Return the [x, y] coordinate for the center point of the cell that contains the specified text.  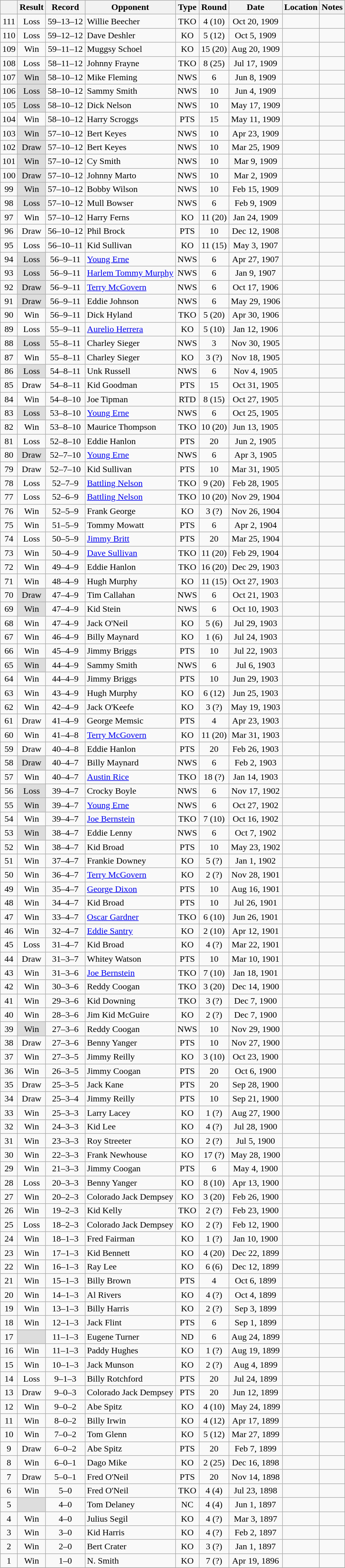
57 [9, 777]
30–3–6 [65, 987]
Jul 24, 1903 [256, 637]
15–1–3 [65, 1281]
37 [9, 1057]
23 [9, 1253]
9 (20) [214, 483]
99 [9, 189]
Bert Crater [130, 1547]
69 [9, 609]
Feb 2, 1903 [256, 763]
Jun 2, 1905 [256, 441]
Mar 22, 1901 [256, 945]
3–0 [65, 1533]
25–3–4 [65, 1099]
24–3–3 [65, 1127]
6 (6) [214, 1267]
110 [9, 35]
Jul 23, 1898 [256, 1490]
108 [9, 63]
Apr 2, 1904 [256, 525]
52 [9, 847]
Notes [332, 7]
36 [9, 1071]
8 (25) [214, 63]
Nov 29, 1904 [256, 497]
17 (?) [214, 1155]
Kid Harris [130, 1533]
61 [9, 721]
7 [9, 1476]
36–4–7 [65, 875]
16–1–3 [65, 1267]
41–4–9 [65, 721]
6–0–2 [65, 1449]
50–5–9 [65, 539]
May 11, 1909 [256, 119]
44 [9, 959]
51 [9, 861]
Round [214, 7]
Crocky Boyle [130, 791]
76 [9, 511]
Tom Glenn [130, 1435]
63 [9, 693]
9–0–3 [65, 1393]
52–8–10 [65, 441]
Dave Sullivan [130, 553]
Aug 24, 1899 [256, 1337]
Billy Irwin [130, 1421]
Jan 9, 1907 [256, 273]
14–1–3 [65, 1294]
Mar 25, 1904 [256, 539]
101 [9, 161]
8 (10) [214, 1183]
7–0–2 [65, 1435]
45–4–9 [65, 651]
28–3–6 [65, 1015]
Dec 29, 1903 [256, 567]
Jul 24, 1899 [256, 1379]
1 [9, 1561]
5 [9, 1504]
34–4–7 [65, 903]
107 [9, 77]
13–1–3 [65, 1309]
Feb 12, 1900 [256, 1225]
Nov 29, 1900 [256, 1029]
33–4–7 [65, 917]
Jan 24, 1909 [256, 217]
Sep 28, 1900 [256, 1085]
Phil Brock [130, 231]
Aug 27, 1900 [256, 1113]
21 [9, 1281]
68 [9, 623]
Record [65, 7]
Johnny Marto [130, 175]
Oscar Gardner [130, 917]
71 [9, 581]
Billy Brown [130, 1281]
Feb 29, 1904 [256, 553]
Kid Downing [130, 1001]
48 [9, 903]
Apr 30, 1906 [256, 315]
42–4–9 [65, 707]
81 [9, 441]
9 [9, 1449]
May 19, 1903 [256, 707]
Jul 29, 1903 [256, 623]
Feb 23, 1900 [256, 1211]
17 [9, 1337]
62 [9, 707]
54–8–10 [65, 399]
41 [9, 1001]
Jack O'Neil [130, 623]
Aug 16, 1901 [256, 889]
12–1–3 [65, 1323]
Feb 26, 1903 [256, 749]
Paddy Hughes [130, 1351]
Tim Callahan [130, 595]
8 [9, 1462]
Jul 26, 1901 [256, 903]
2–0 [65, 1547]
96 [9, 231]
Oct 5, 1909 [256, 35]
Jun 1, 1897 [256, 1504]
102 [9, 147]
Oct 16, 1902 [256, 819]
66 [9, 651]
77 [9, 497]
58–11–12 [65, 63]
56 [9, 791]
43–4–9 [65, 693]
Dec 14, 1900 [256, 987]
7 (?) [214, 1561]
Feb 7, 1899 [256, 1449]
29 [9, 1169]
Mar 31, 1905 [256, 469]
Oct 6, 1900 [256, 1071]
18–1–3 [65, 1239]
83 [9, 413]
Roy Streeter [130, 1141]
Nov 14, 1898 [256, 1476]
Date [256, 7]
50–4–9 [65, 553]
Feb 2, 1897 [256, 1533]
52–6–9 [65, 497]
5 (10) [214, 329]
9–0–2 [65, 1407]
Kid Kelly [130, 1211]
18 [9, 1323]
Eddie Lenny [130, 833]
Dec 12, 1908 [256, 231]
Bobby Wilson [130, 189]
Jun 29, 1903 [256, 679]
Dec 22, 1899 [256, 1253]
George Memsic [130, 721]
ND [187, 1337]
Jimmy Britt [130, 539]
70 [9, 595]
Feb 26, 1900 [256, 1197]
10–1–3 [65, 1365]
33 [9, 1113]
41–4–8 [65, 735]
May 29, 1906 [256, 301]
Mike Fleming [130, 77]
Eddie Johnson [130, 301]
Aug 20, 1909 [256, 49]
5 (20) [214, 315]
1 (6) [214, 637]
56–10–11 [65, 245]
Jun 8, 1909 [256, 77]
Feb 9, 1909 [256, 203]
Oct 27, 1902 [256, 805]
Aug 4, 1899 [256, 1365]
31–4–7 [65, 945]
Jan 14, 1903 [256, 777]
2 [9, 1547]
4 (20) [214, 1253]
55 [9, 805]
Oct 27, 1903 [256, 581]
Jan 10, 1900 [256, 1239]
45 [9, 945]
Jun 4, 1909 [256, 91]
NC [187, 1504]
Eugene Turner [130, 1337]
Kid Bennett [130, 1253]
79 [9, 469]
Dave Deshler [130, 35]
Oct 17, 1906 [256, 287]
38 [9, 1043]
55–9–11 [65, 329]
103 [9, 133]
Jul 22, 1903 [256, 651]
65 [9, 665]
Opponent [130, 7]
Jun 26, 1901 [256, 917]
22–3–3 [65, 1155]
87 [9, 357]
111 [9, 21]
72 [9, 567]
3 (10) [214, 1057]
Dick Hyland [130, 315]
Kid Stein [130, 609]
11 [9, 1421]
Jim Kid McGuire [130, 1015]
Nov 26, 1904 [256, 511]
1–0 [65, 1561]
Mar 9, 1909 [256, 161]
46 [9, 931]
Jack O'Keefe [130, 707]
67 [9, 637]
Jul 17, 1909 [256, 63]
May 17, 1909 [256, 105]
Kid Goodman [130, 385]
Nov 28, 1901 [256, 875]
53 [9, 833]
35–4–7 [65, 889]
74 [9, 539]
Al Rivers [130, 1294]
RTD [187, 399]
90 [9, 315]
21–3–3 [65, 1169]
24 [9, 1239]
Austin Rice [130, 777]
Nov 27, 1900 [256, 1043]
Mar 25, 1909 [256, 147]
Jan 18, 1901 [256, 973]
12 [9, 1407]
Jan 12, 1906 [256, 329]
23–3–3 [65, 1141]
92 [9, 287]
46–4–9 [65, 637]
Apr 12, 1901 [256, 931]
8 (15) [214, 399]
Eddie Santry [130, 931]
16 [9, 1351]
19 [9, 1309]
89 [9, 329]
Oct 7, 1902 [256, 833]
Maurice Thompson [130, 427]
30 [9, 1155]
Feb 28, 1905 [256, 483]
Cy Smith [130, 161]
31–3–7 [65, 959]
Oct 20, 1909 [256, 21]
52–7–9 [65, 483]
Mull Bowser [130, 203]
13 [9, 1393]
27–3–5 [65, 1057]
25–3–3 [65, 1113]
Harlem Tommy Murphy [130, 273]
47 [9, 917]
35 [9, 1085]
Jun 12, 1899 [256, 1393]
Muggsy Schoel [130, 49]
Dec 16, 1898 [256, 1462]
Julius Segil [130, 1519]
26 [9, 1211]
59–12–12 [65, 35]
20–2–3 [65, 1197]
91 [9, 301]
George Dixon [130, 889]
29–3–6 [65, 1001]
Nov 30, 1905 [256, 343]
Jun 25, 1903 [256, 693]
73 [9, 553]
58 [9, 763]
Apr 23, 1903 [256, 721]
88 [9, 343]
Tom Delaney [130, 1504]
Oct 6, 1899 [256, 1281]
31–3–6 [65, 973]
Billy Harris [130, 1309]
16 (20) [214, 567]
52–5–9 [65, 511]
Dick Nelson [130, 105]
Aurelio Herrera [130, 329]
Oct 27, 1905 [256, 399]
Oct 10, 1903 [256, 609]
50 [9, 875]
May 23, 1902 [256, 847]
93 [9, 273]
59–13–12 [65, 21]
N. Smith [130, 1561]
14 [9, 1379]
5 (?) [214, 861]
Unk Russell [130, 371]
Jun 13, 1905 [256, 427]
Frankie Downey [130, 861]
Jul 6, 1903 [256, 665]
Johnny Frayne [130, 63]
Mar 3, 1897 [256, 1519]
49 [9, 889]
Fred Fairman [130, 1239]
32 [9, 1127]
Mar 2, 1909 [256, 175]
49–4–9 [65, 567]
18 (?) [214, 777]
37–4–7 [65, 861]
5–0–1 [65, 1476]
104 [9, 119]
Dago Mike [130, 1462]
60 [9, 735]
Ray Lee [130, 1267]
Apr 23, 1909 [256, 133]
32–4–7 [65, 931]
Harry Ferns [130, 217]
85 [9, 385]
59–11–12 [65, 49]
Jack Kane [130, 1085]
9–1–3 [65, 1379]
Mar 31, 1903 [256, 735]
78 [9, 483]
Result [32, 7]
Jan 1, 1897 [256, 1547]
17–1–3 [65, 1253]
Apr 13, 1900 [256, 1183]
94 [9, 259]
Jack Munson [130, 1365]
May 4, 1900 [256, 1169]
Oct 25, 1905 [256, 413]
Location [301, 7]
27 [9, 1197]
Nov 17, 1902 [256, 791]
Sep 1, 1899 [256, 1323]
May 3, 1907 [256, 245]
Apr 3, 1905 [256, 455]
34 [9, 1099]
25–3–5 [65, 1085]
20–3–3 [65, 1183]
22 [9, 1267]
Aug 19, 1899 [256, 1351]
Joe Tipman [130, 399]
Sep 21, 1900 [256, 1099]
2 (25) [214, 1462]
Harry Scroggs [130, 119]
109 [9, 49]
105 [9, 105]
Kid Lee [130, 1127]
Apr 19, 1896 [256, 1561]
97 [9, 217]
Billy Rotchford [130, 1379]
May 28, 1900 [256, 1155]
Tommy Mowatt [130, 525]
2 (10) [214, 931]
Jul 5, 1900 [256, 1141]
86 [9, 371]
98 [9, 203]
Apr 17, 1899 [256, 1421]
48–4–9 [65, 581]
5 (6) [214, 623]
106 [9, 91]
75 [9, 525]
28 [9, 1183]
51–5–9 [65, 525]
39 [9, 1029]
80 [9, 455]
Willie Beecher [130, 21]
Jack Flint [130, 1323]
Frank George [130, 511]
Oct 4, 1899 [256, 1294]
6 (12) [214, 693]
5–0 [65, 1490]
Jan 1, 1902 [256, 861]
59 [9, 749]
15 (20) [214, 49]
100 [9, 175]
Mar 10, 1901 [256, 959]
54 [9, 819]
Mar 27, 1899 [256, 1435]
6–0–1 [65, 1462]
43 [9, 973]
19–2–3 [65, 1211]
31 [9, 1141]
Apr 27, 1907 [256, 259]
84 [9, 399]
Feb 15, 1909 [256, 189]
95 [9, 245]
Nov 4, 1905 [256, 371]
Oct 31, 1905 [256, 385]
56–10–12 [65, 231]
4 (12) [214, 1421]
May 24, 1899 [256, 1407]
Nov 18, 1905 [256, 357]
Oct 21, 1903 [256, 595]
Whitey Watson [130, 959]
25 [9, 1225]
Oct 23, 1900 [256, 1057]
Larry Lacey [130, 1113]
82 [9, 427]
26–3–5 [65, 1071]
Jul 28, 1900 [256, 1127]
40 [9, 1015]
18–2–3 [65, 1225]
40–4–8 [65, 749]
Sep 3, 1899 [256, 1309]
Dec 12, 1899 [256, 1267]
Frank Newhouse [130, 1155]
42 [9, 987]
64 [9, 679]
6 (10) [214, 917]
8–0–2 [65, 1421]
Type [187, 7]
